Capture the cell that displays the provided text and extract its [x, y] central coordinate. 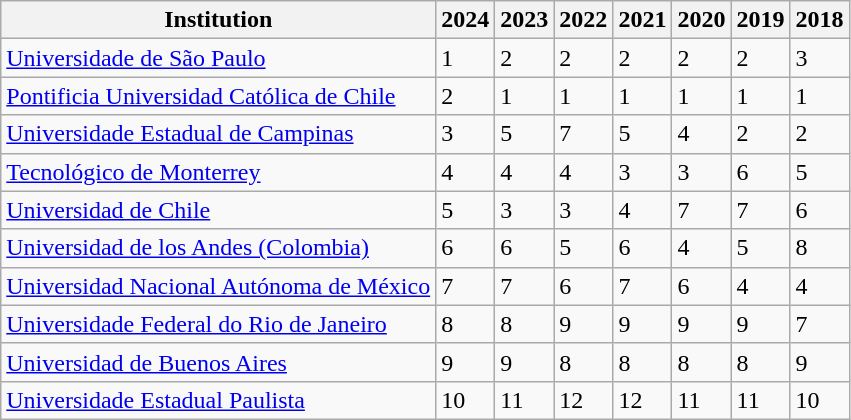
2022 [584, 20]
2019 [760, 20]
2020 [702, 20]
Universidade Federal do Rio de Janeiro [218, 324]
Universidad Nacional Autónoma de México [218, 286]
2023 [524, 20]
Institution [218, 20]
2021 [642, 20]
2018 [820, 20]
Universidade de São Paulo [218, 58]
Universidade Estadual Paulista [218, 400]
2024 [466, 20]
Pontificia Universidad Católica de Chile [218, 96]
Universidad de Buenos Aires [218, 362]
Universidad de los Andes (Colombia) [218, 248]
Tecnológico de Monterrey [218, 172]
Universidad de Chile [218, 210]
Universidade Estadual de Campinas [218, 134]
